Determine the (X, Y) coordinate at the center of the cell enclosing the given text.  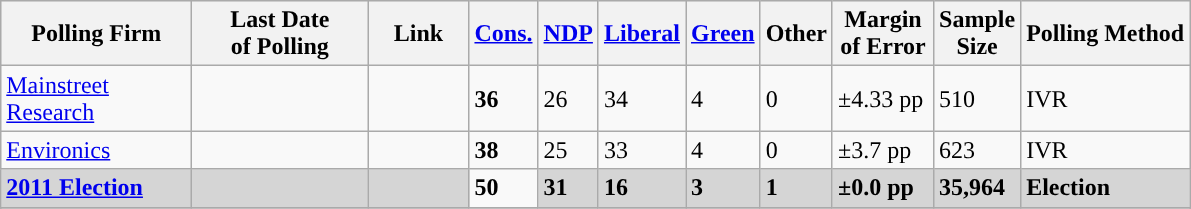
1 (796, 188)
50 (504, 188)
25 (568, 150)
38 (504, 150)
Liberal (642, 34)
Green (724, 34)
Election (1106, 188)
NDP (568, 34)
±4.33 pp (882, 98)
Polling Firm (96, 34)
Marginof Error (882, 34)
34 (642, 98)
Link (418, 34)
Environics (96, 150)
26 (568, 98)
±3.7 pp (882, 150)
SampleSize (978, 34)
16 (642, 188)
510 (978, 98)
Polling Method (1106, 34)
35,964 (978, 188)
623 (978, 150)
3 (724, 188)
31 (568, 188)
Other (796, 34)
Mainstreet Research (96, 98)
Last Dateof Polling (280, 34)
±0.0 pp (882, 188)
36 (504, 98)
Cons. (504, 34)
33 (642, 150)
2011 Election (96, 188)
